Locate the cell with the specified text and output its (X, Y) center coordinate. 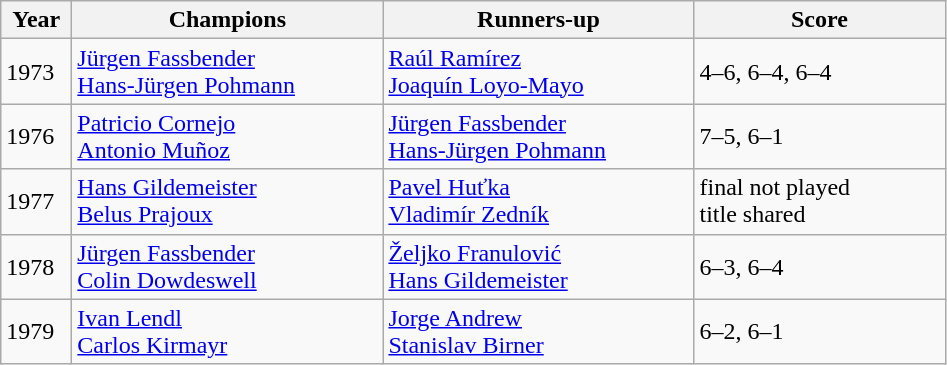
4–6, 6–4, 6–4 (820, 72)
Jürgen Fassbender Colin Dowdeswell (228, 266)
7–5, 6–1 (820, 136)
Runners-up (538, 20)
Year (36, 20)
Željko Franulović Hans Gildemeister (538, 266)
Hans Gildemeister Belus Prajoux (228, 202)
Champions (228, 20)
6–3, 6–4 (820, 266)
1978 (36, 266)
Ivan Lendl Carlos Kirmayr (228, 332)
Raúl Ramírez Joaquín Loyo-Mayo (538, 72)
Jorge Andrew Stanislav Birner (538, 332)
1973 (36, 72)
1979 (36, 332)
Patricio Cornejo Antonio Muñoz (228, 136)
Pavel Huťka Vladimír Zedník (538, 202)
Score (820, 20)
1976 (36, 136)
1977 (36, 202)
final not played title shared (820, 202)
6–2, 6–1 (820, 332)
